Return [X, Y] of the center of cell containing provided text 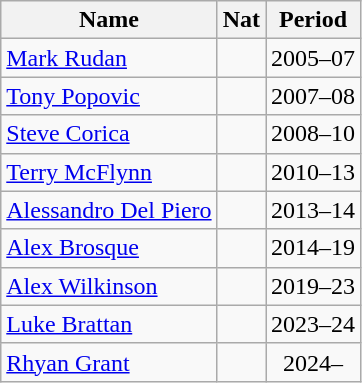
Mark Rudan [109, 58]
2007–08 [314, 96]
Alex Wilkinson [109, 286]
2005–07 [314, 58]
Alex Brosque [109, 248]
Terry McFlynn [109, 172]
Alessandro Del Piero [109, 210]
2008–10 [314, 134]
Period [314, 20]
2024– [314, 362]
2014–19 [314, 248]
Rhyan Grant [109, 362]
2013–14 [314, 210]
Tony Popovic [109, 96]
Luke Brattan [109, 324]
2019–23 [314, 286]
Name [109, 20]
2023–24 [314, 324]
Steve Corica [109, 134]
2010–13 [314, 172]
Nat [241, 20]
